Search for the cell housing the specified text and yield its (X, Y) center coordinate. 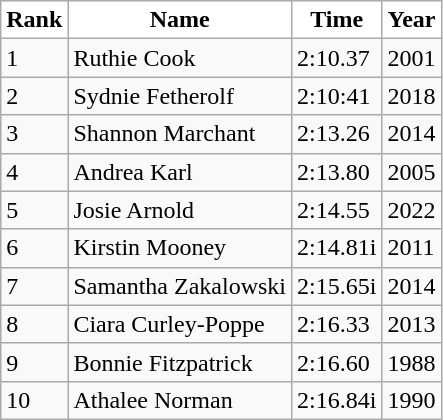
Rank (34, 20)
4 (34, 172)
2001 (412, 58)
Samantha Zakalowski (180, 286)
2:15.65i (337, 286)
Bonnie Fitzpatrick (180, 362)
3 (34, 134)
1990 (412, 400)
Shannon Marchant (180, 134)
Ruthie Cook (180, 58)
2018 (412, 96)
8 (34, 324)
Andrea Karl (180, 172)
2:10.37 (337, 58)
Athalee Norman (180, 400)
2013 (412, 324)
1 (34, 58)
2 (34, 96)
2022 (412, 210)
2:16.60 (337, 362)
2:16.33 (337, 324)
2011 (412, 248)
7 (34, 286)
Year (412, 20)
2:13.80 (337, 172)
Josie Arnold (180, 210)
10 (34, 400)
2:10:41 (337, 96)
2005 (412, 172)
2:14.55 (337, 210)
2:16.84i (337, 400)
Ciara Curley-Poppe (180, 324)
6 (34, 248)
2:13.26 (337, 134)
2:14.81i (337, 248)
Time (337, 20)
1988 (412, 362)
Sydnie Fetherolf (180, 96)
Kirstin Mooney (180, 248)
5 (34, 210)
9 (34, 362)
Name (180, 20)
